Return [x, y] of the center of cell containing provided text 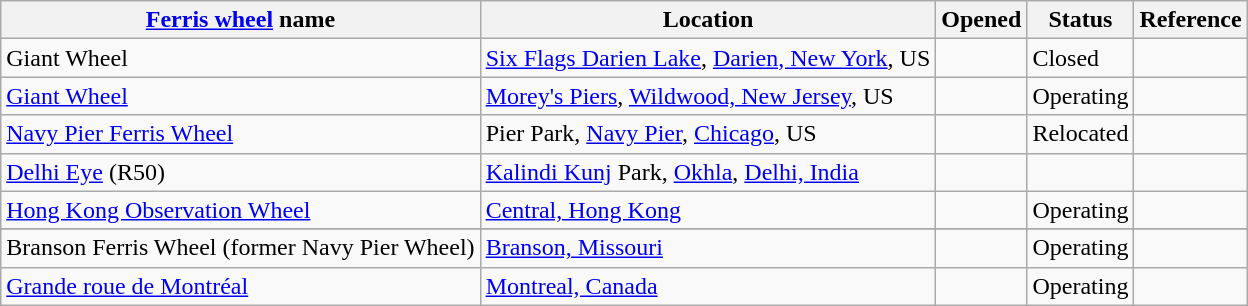
Pier Park, Navy Pier, Chicago, US [708, 134]
Branson Ferris Wheel (former Navy Pier Wheel) [240, 248]
Opened [982, 20]
Navy Pier Ferris Wheel [240, 134]
Central, Hong Kong [708, 210]
Closed [1080, 58]
Reference [1190, 20]
Kalindi Kunj Park, Okhla, Delhi, India [708, 172]
Branson, Missouri [708, 248]
Relocated [1080, 134]
Six Flags Darien Lake, Darien, New York, US [708, 58]
Ferris wheel name [240, 20]
Status [1080, 20]
Location [708, 20]
Grande roue de Montréal [240, 286]
Morey's Piers, Wildwood, New Jersey, US [708, 96]
Hong Kong Observation Wheel [240, 210]
Montreal, Canada [708, 286]
Delhi Eye (R50) [240, 172]
